Search for the cell housing the specified text and yield its [X, Y] center coordinate. 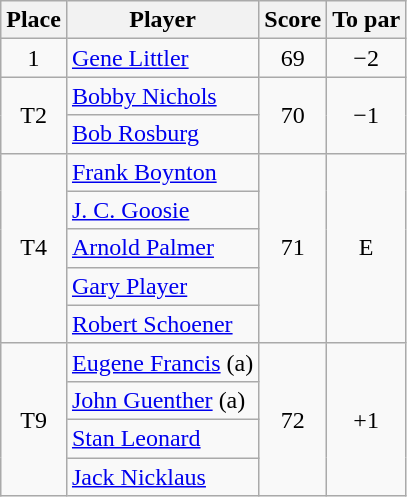
Bobby Nichols [162, 96]
Eugene Francis (a) [162, 362]
70 [293, 115]
T2 [34, 115]
E [366, 248]
Robert Schoener [162, 324]
1 [34, 58]
+1 [366, 419]
Place [34, 20]
Stan Leonard [162, 438]
John Guenther (a) [162, 400]
−2 [366, 58]
Jack Nicklaus [162, 477]
Player [162, 20]
72 [293, 419]
T9 [34, 419]
−1 [366, 115]
Gene Littler [162, 58]
Score [293, 20]
71 [293, 248]
Frank Boynton [162, 172]
Arnold Palmer [162, 248]
To par [366, 20]
J. C. Goosie [162, 210]
69 [293, 58]
Gary Player [162, 286]
Bob Rosburg [162, 134]
T4 [34, 248]
